Detect which cell encompasses the target text, then output its (X, Y) center coordinate. 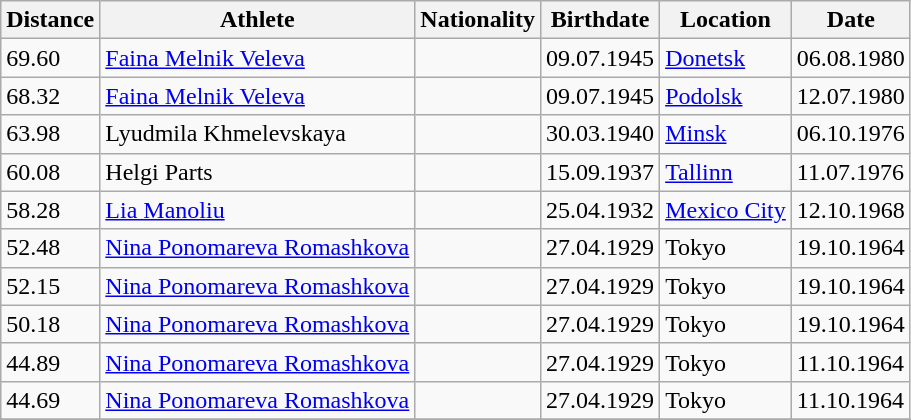
Distance (50, 20)
58.28 (50, 210)
Donetsk (726, 58)
Tallinn (726, 172)
15.09.1937 (600, 172)
11.07.1976 (850, 172)
52.48 (50, 248)
06.10.1976 (850, 134)
12.10.1968 (850, 210)
Date (850, 20)
60.08 (50, 172)
63.98 (50, 134)
Lia Manoliu (258, 210)
12.07.1980 (850, 96)
52.15 (50, 286)
30.03.1940 (600, 134)
Podolsk (726, 96)
Location (726, 20)
Athlete (258, 20)
25.04.1932 (600, 210)
Lyudmila Khmelevskaya (258, 134)
50.18 (50, 324)
Nationality (478, 20)
Minsk (726, 134)
44.89 (50, 362)
Helgi Parts (258, 172)
Birthdate (600, 20)
44.69 (50, 400)
69.60 (50, 58)
06.08.1980 (850, 58)
68.32 (50, 96)
Mexico City (726, 210)
